Capture the cell that displays the provided text and extract its (X, Y) central coordinate. 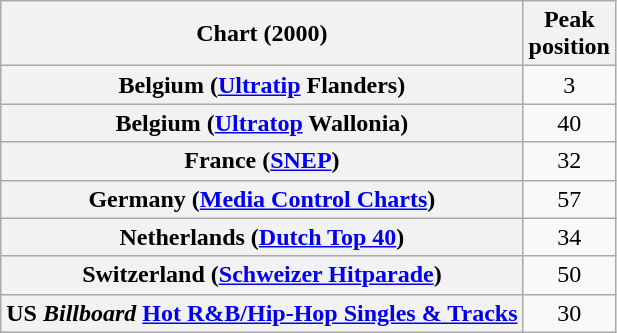
Chart (2000) (262, 34)
50 (569, 275)
Belgium (Ultratop Wallonia) (262, 123)
32 (569, 161)
40 (569, 123)
Belgium (Ultratip Flanders) (262, 85)
France (SNEP) (262, 161)
US Billboard Hot R&B/Hip-Hop Singles & Tracks (262, 313)
57 (569, 199)
30 (569, 313)
3 (569, 85)
Germany (Media Control Charts) (262, 199)
Peakposition (569, 34)
Netherlands (Dutch Top 40) (262, 237)
Switzerland (Schweizer Hitparade) (262, 275)
34 (569, 237)
